For the text-containing cell, return its midpoint in [x, y] coordinate format. 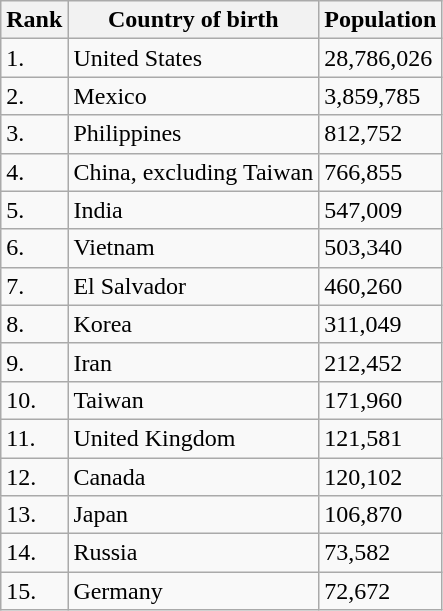
311,049 [380, 324]
Vietnam [194, 248]
460,260 [380, 286]
6. [34, 248]
14. [34, 553]
Russia [194, 553]
Philippines [194, 134]
1. [34, 58]
Korea [194, 324]
7. [34, 286]
121,581 [380, 438]
72,672 [380, 591]
8. [34, 324]
Rank [34, 20]
106,870 [380, 515]
Germany [194, 591]
171,960 [380, 400]
766,855 [380, 172]
El Salvador [194, 286]
10. [34, 400]
212,452 [380, 362]
United States [194, 58]
Population [380, 20]
Japan [194, 515]
3. [34, 134]
120,102 [380, 477]
United Kingdom [194, 438]
2. [34, 96]
India [194, 210]
Mexico [194, 96]
28,786,026 [380, 58]
Iran [194, 362]
812,752 [380, 134]
Canada [194, 477]
547,009 [380, 210]
15. [34, 591]
4. [34, 172]
Country of birth [194, 20]
11. [34, 438]
12. [34, 477]
Taiwan [194, 400]
503,340 [380, 248]
9. [34, 362]
13. [34, 515]
China, excluding Taiwan [194, 172]
3,859,785 [380, 96]
73,582 [380, 553]
5. [34, 210]
